Search for the cell housing the specified text and yield its (X, Y) center coordinate. 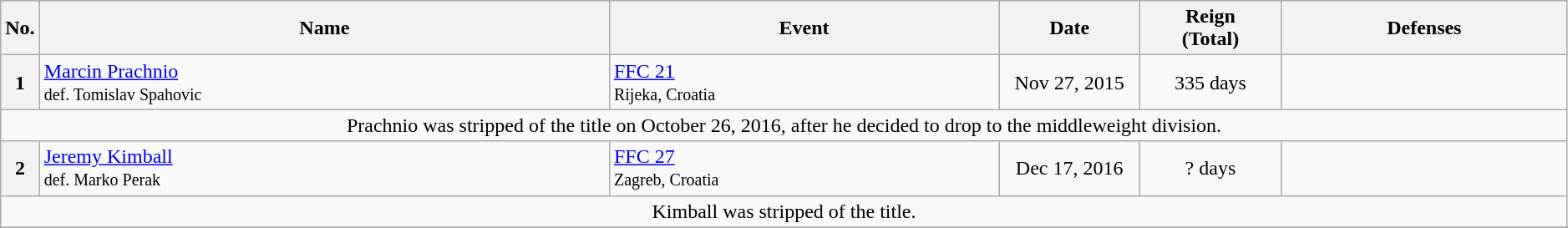
Jeremy Kimballdef. Marko Perak (324, 169)
Reign(Total) (1211, 28)
FFC 27Zagreb, Croatia (804, 169)
Event (804, 28)
2 (20, 169)
Nov 27, 2015 (1069, 82)
FFC 21Rijeka, Croatia (804, 82)
No. (20, 28)
Kimball was stripped of the title. (784, 211)
1 (20, 82)
Name (324, 28)
Defenses (1423, 28)
Dec 17, 2016 (1069, 169)
Prachnio was stripped of the title on October 26, 2016, after he decided to drop to the middleweight division. (784, 125)
335 days (1211, 82)
Marcin Prachniodef. Tomislav Spahovic (324, 82)
Date (1069, 28)
? days (1211, 169)
